For the text-containing cell, return its midpoint in (X, Y) coordinate format. 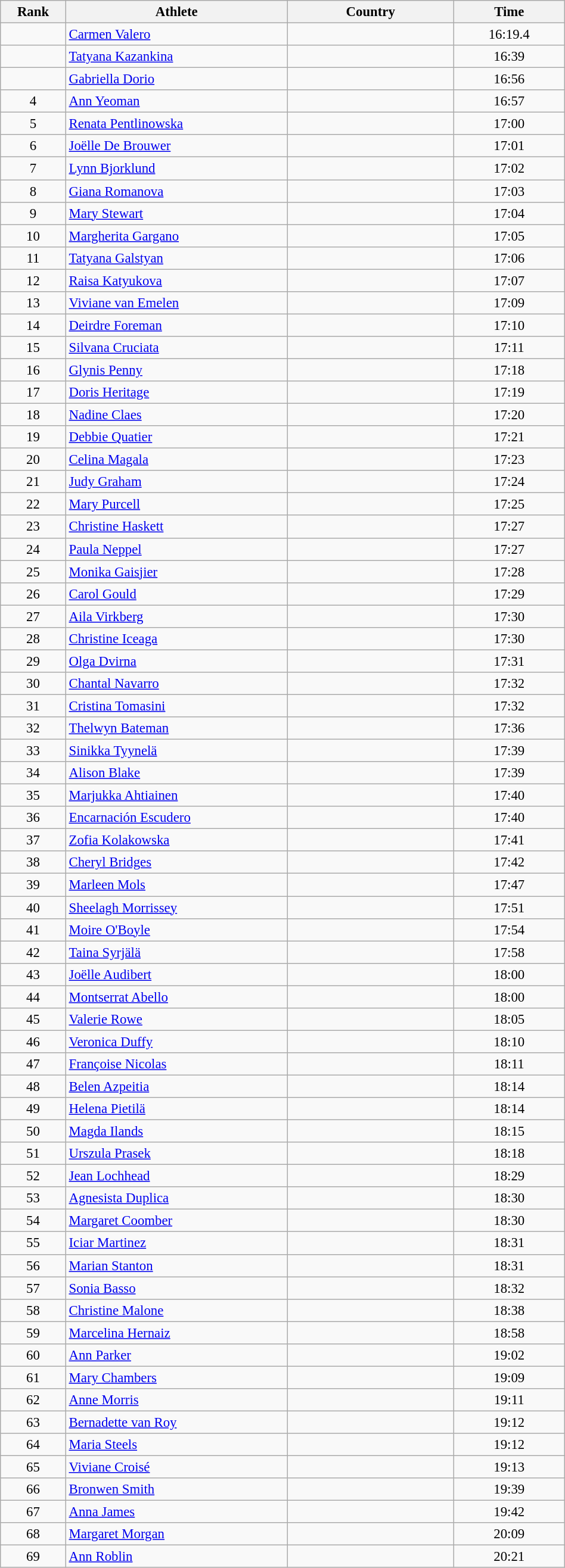
Jean Lochhead (176, 1176)
17 (33, 392)
Taina Syrjälä (176, 952)
32 (33, 728)
23 (33, 527)
17:07 (509, 280)
17:01 (509, 146)
Carol Gould (176, 594)
Silvana Cruciata (176, 348)
18:18 (509, 1154)
Deirdre Foreman (176, 325)
Tatyana Kazankina (176, 57)
7 (33, 169)
33 (33, 751)
Bernadette van Roy (176, 1422)
16:19.4 (509, 35)
Nadine Claes (176, 415)
61 (33, 1377)
Agnesista Duplica (176, 1198)
13 (33, 303)
20 (33, 460)
20:21 (509, 1557)
18:38 (509, 1310)
Chantal Navarro (176, 684)
Joëlle De Brouwer (176, 146)
51 (33, 1154)
24 (33, 549)
18:10 (509, 1042)
Tatyana Galstyan (176, 258)
41 (33, 930)
17:31 (509, 661)
17:28 (509, 572)
35 (33, 796)
17:54 (509, 930)
19:13 (509, 1467)
Christine Iceaga (176, 639)
18:15 (509, 1131)
Valerie Rowe (176, 1020)
19:02 (509, 1355)
Françoise Nicolas (176, 1064)
47 (33, 1064)
18:05 (509, 1020)
Monika Gaisjier (176, 572)
17:20 (509, 415)
37 (33, 840)
Christine Haskett (176, 527)
Maria Steels (176, 1445)
Rank (33, 12)
19:42 (509, 1512)
Margaret Morgan (176, 1534)
Anne Morris (176, 1400)
8 (33, 191)
49 (33, 1109)
Time (509, 12)
17:58 (509, 952)
26 (33, 594)
Helena Pietilä (176, 1109)
16:56 (509, 79)
18:32 (509, 1288)
54 (33, 1221)
38 (33, 863)
57 (33, 1288)
15 (33, 348)
66 (33, 1489)
Country (371, 12)
19 (33, 437)
Mary Stewart (176, 213)
Mary Chambers (176, 1377)
11 (33, 258)
Athlete (176, 12)
6 (33, 146)
18:58 (509, 1333)
17:05 (509, 236)
28 (33, 639)
17:29 (509, 594)
Renata Pentlinowska (176, 124)
Anna James (176, 1512)
Montserrat Abello (176, 997)
18:29 (509, 1176)
Sinikka Tyynelä (176, 751)
17:11 (509, 348)
17:09 (509, 303)
30 (33, 684)
Christine Malone (176, 1310)
40 (33, 908)
20:09 (509, 1534)
Belen Azpeitia (176, 1086)
Urszula Prasek (176, 1154)
Moire O'Boyle (176, 930)
16 (33, 370)
Giana Romanova (176, 191)
17:36 (509, 728)
17:00 (509, 124)
Judy Graham (176, 482)
17:10 (509, 325)
22 (33, 504)
Cristina Tomasini (176, 706)
Raisa Katyukova (176, 280)
55 (33, 1243)
Marian Stanton (176, 1265)
44 (33, 997)
65 (33, 1467)
17:03 (509, 191)
Zofia Kolakowska (176, 840)
Glynis Penny (176, 370)
16:39 (509, 57)
Debbie Quatier (176, 437)
52 (33, 1176)
18:11 (509, 1064)
Paula Neppel (176, 549)
21 (33, 482)
17:41 (509, 840)
Iciar Martinez (176, 1243)
17:21 (509, 437)
Doris Heritage (176, 392)
19:09 (509, 1377)
12 (33, 280)
17:04 (509, 213)
Ann Parker (176, 1355)
Marleen Mols (176, 885)
Margherita Gargano (176, 236)
17:23 (509, 460)
53 (33, 1198)
63 (33, 1422)
50 (33, 1131)
Encarnación Escudero (176, 818)
14 (33, 325)
18 (33, 415)
68 (33, 1534)
Ann Yeoman (176, 101)
45 (33, 1020)
27 (33, 616)
62 (33, 1400)
Alison Blake (176, 773)
16:57 (509, 101)
9 (33, 213)
58 (33, 1310)
67 (33, 1512)
46 (33, 1042)
Viviane Croisé (176, 1467)
17:19 (509, 392)
Mary Purcell (176, 504)
34 (33, 773)
Bronwen Smith (176, 1489)
Ann Roblin (176, 1557)
Marjukka Ahtiainen (176, 796)
10 (33, 236)
5 (33, 124)
36 (33, 818)
25 (33, 572)
43 (33, 974)
19:39 (509, 1489)
Sonia Basso (176, 1288)
39 (33, 885)
17:02 (509, 169)
Carmen Valero (176, 35)
56 (33, 1265)
19:11 (509, 1400)
29 (33, 661)
17:42 (509, 863)
17:47 (509, 885)
Lynn Bjorklund (176, 169)
Joëlle Audibert (176, 974)
17:24 (509, 482)
17:18 (509, 370)
31 (33, 706)
Marcelina Hernaiz (176, 1333)
17:25 (509, 504)
64 (33, 1445)
Margaret Coomber (176, 1221)
60 (33, 1355)
Thelwyn Bateman (176, 728)
Gabriella Dorio (176, 79)
48 (33, 1086)
Magda Ilands (176, 1131)
17:51 (509, 908)
Viviane van Emelen (176, 303)
Cheryl Bridges (176, 863)
Olga Dvirna (176, 661)
17:06 (509, 258)
69 (33, 1557)
4 (33, 101)
59 (33, 1333)
Veronica Duffy (176, 1042)
Sheelagh Morrissey (176, 908)
42 (33, 952)
Aila Virkberg (176, 616)
Celina Magala (176, 460)
